Identify which cell holds the provided text, then report its (x, y) central coordinate. 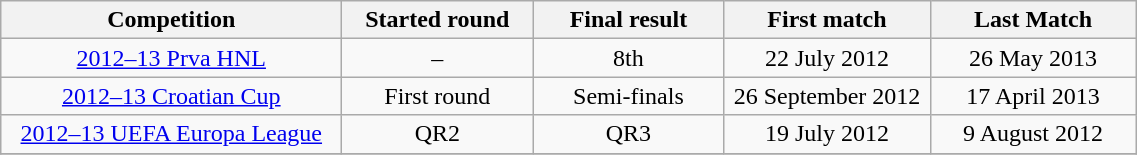
QR2 (438, 134)
8th (628, 58)
Last Match (1033, 20)
Competition (172, 20)
26 May 2013 (1033, 58)
First round (438, 96)
17 April 2013 (1033, 96)
26 September 2012 (827, 96)
2012–13 UEFA Europa League (172, 134)
Final result (628, 20)
QR3 (628, 134)
– (438, 58)
Semi-finals (628, 96)
2012–13 Prva HNL (172, 58)
9 August 2012 (1033, 134)
Started round (438, 20)
19 July 2012 (827, 134)
2012–13 Croatian Cup (172, 96)
First match (827, 20)
22 July 2012 (827, 58)
